Determine the [x, y] coordinate at the center of the cell enclosing the given text.  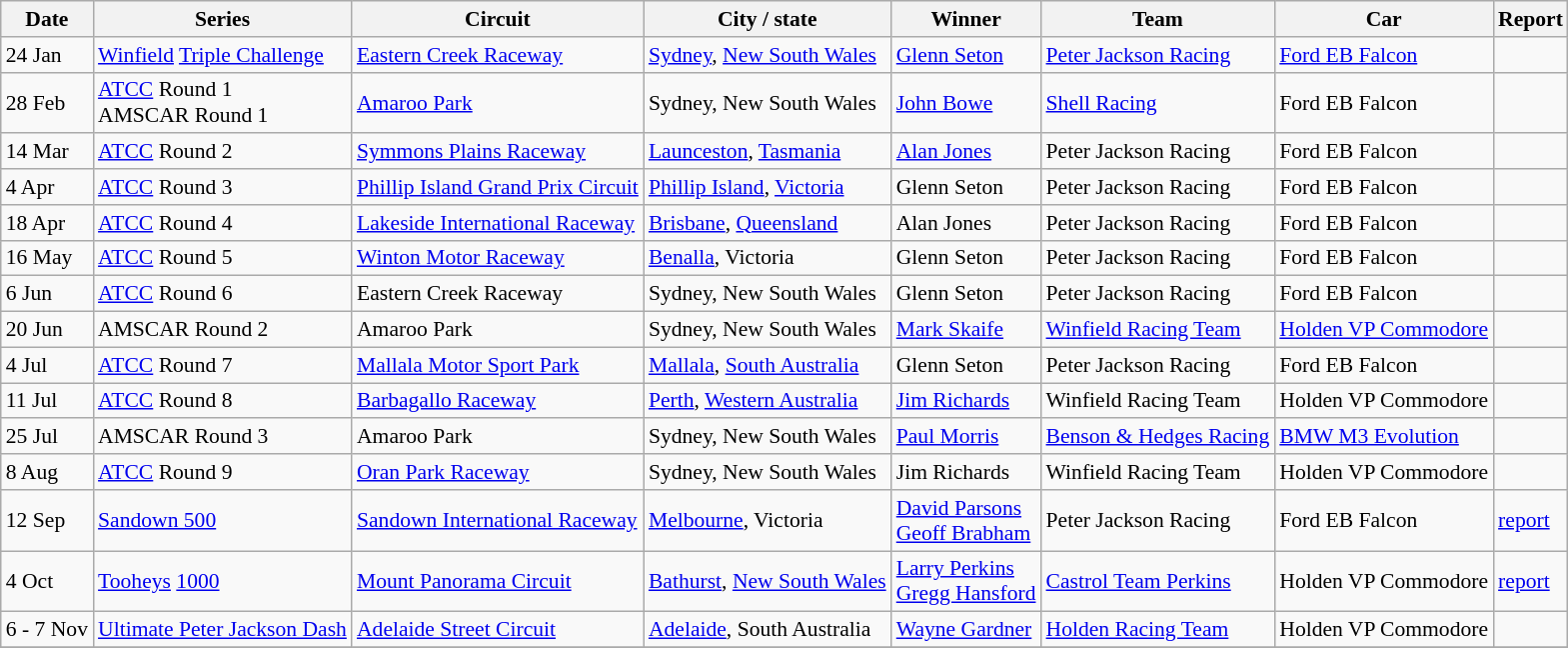
Series [222, 19]
Team [1158, 19]
Date [47, 19]
Circuit [498, 19]
Benson & Hedges Racing [1158, 437]
Sandown 500 [222, 520]
Winner [966, 19]
6 - 7 Nov [47, 630]
6 Jun [47, 294]
ATCC Round 1AMSCAR Round 1 [222, 102]
4 Apr [47, 187]
Mallala, South Australia [768, 365]
Wayne Gardner [966, 630]
David ParsonsGeoff Brabham [966, 520]
ATCC Round 3 [222, 187]
ATCC Round 9 [222, 472]
Adelaide, South Australia [768, 630]
Symmons Plains Raceway [498, 152]
AMSCAR Round 2 [222, 330]
Mallala Motor Sport Park [498, 365]
Winton Motor Raceway [498, 258]
City / state [768, 19]
Perth, Western Australia [768, 401]
Lakeside International Raceway [498, 223]
ATCC Round 2 [222, 152]
Adelaide Street Circuit [498, 630]
Larry PerkinsGregg Hansford [966, 582]
ATCC Round 7 [222, 365]
Ultimate Peter Jackson Dash [222, 630]
Brisbane, Queensland [768, 223]
Phillip Island Grand Prix Circuit [498, 187]
Mount Panorama Circuit [498, 582]
Paul Morris [966, 437]
Oran Park Raceway [498, 472]
Phillip Island, Victoria [768, 187]
Bathurst, New South Wales [768, 582]
Barbagallo Raceway [498, 401]
Melbourne, Victoria [768, 520]
18 Apr [47, 223]
Sandown International Raceway [498, 520]
Shell Racing [1158, 102]
Tooheys 1000 [222, 582]
ATCC Round 8 [222, 401]
Mark Skaife [966, 330]
ATCC Round 5 [222, 258]
12 Sep [47, 520]
11 Jul [47, 401]
AMSCAR Round 3 [222, 437]
BMW M3 Evolution [1383, 437]
4 Jul [47, 365]
8 Aug [47, 472]
Car [1383, 19]
4 Oct [47, 582]
Holden Racing Team [1158, 630]
25 Jul [47, 437]
ATCC Round 4 [222, 223]
Report [1531, 19]
Benalla, Victoria [768, 258]
ATCC Round 6 [222, 294]
14 Mar [47, 152]
20 Jun [47, 330]
16 May [47, 258]
John Bowe [966, 102]
Winfield Triple Challenge [222, 55]
24 Jan [47, 55]
Launceston, Tasmania [768, 152]
28 Feb [47, 102]
Castrol Team Perkins [1158, 582]
